Pinpoint the cell where the given text exists, returning its (X, Y) midpoint coordinate. 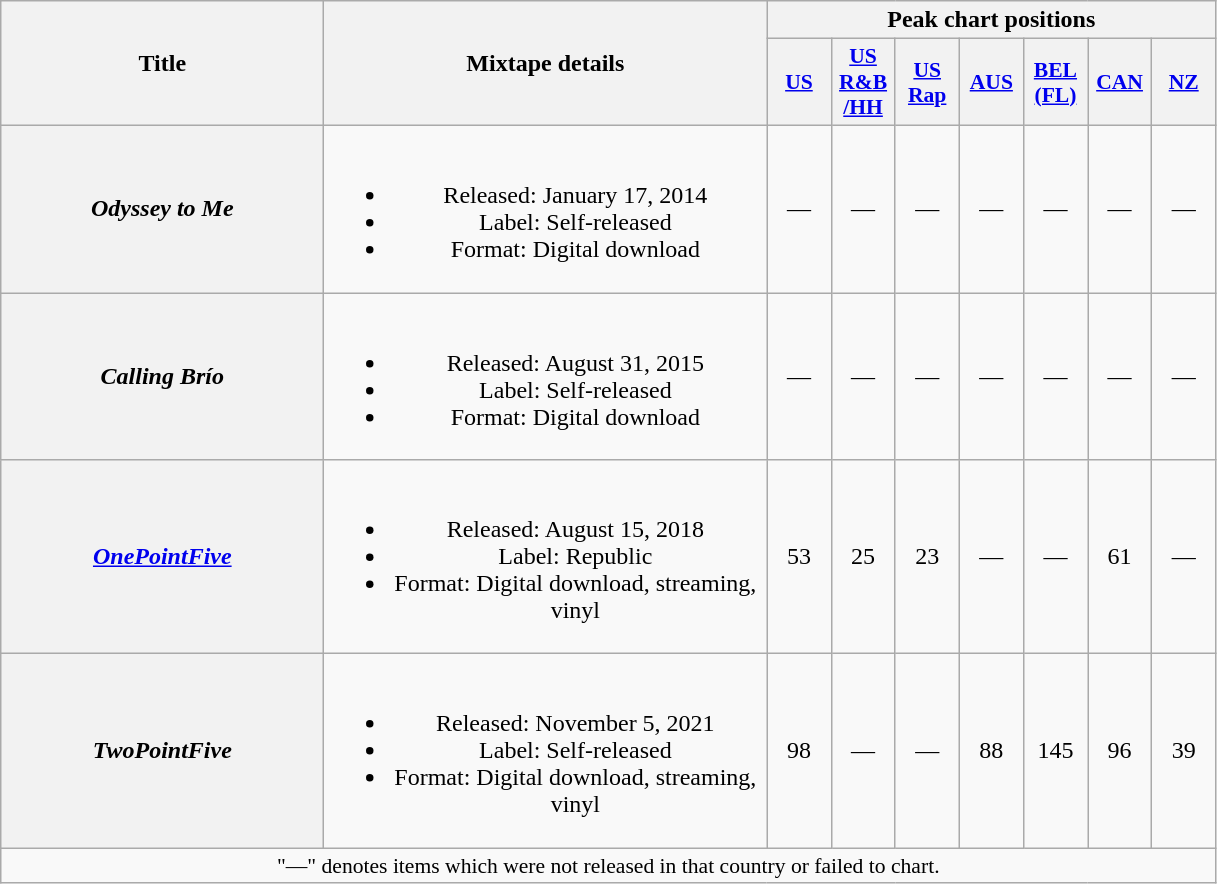
88 (991, 751)
TwoPointFive (162, 751)
Released: November 5, 2021Label: Self-releasedFormat: Digital download, streaming, vinyl (546, 751)
Peak chart positions (992, 20)
25 (863, 557)
Calling Brío (162, 376)
"—" denotes items which were not released in that country or failed to chart. (608, 866)
145 (1055, 751)
NZ (1184, 82)
USRap (927, 82)
Odyssey to Me (162, 208)
23 (927, 557)
39 (1184, 751)
OnePointFive (162, 557)
Released: January 17, 2014Label: Self-releasedFormat: Digital download (546, 208)
US (799, 82)
53 (799, 557)
Mixtape details (546, 64)
Released: August 31, 2015Label: Self-releasedFormat: Digital download (546, 376)
CAN (1120, 82)
96 (1120, 751)
USR&B/HH (863, 82)
61 (1120, 557)
BEL(FL) (1055, 82)
Title (162, 64)
98 (799, 751)
AUS (991, 82)
Released: August 15, 2018Label: RepublicFormat: Digital download, streaming, vinyl (546, 557)
